Return the [x, y] coordinate for the center point of the cell that contains the specified text.  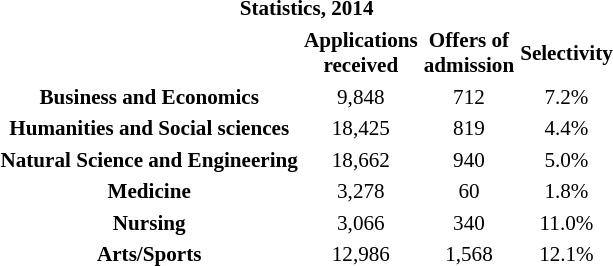
3,278 [360, 191]
819 [468, 128]
340 [468, 222]
18,662 [360, 160]
Offers of admission [468, 53]
60 [468, 191]
940 [468, 160]
9,848 [360, 96]
Applications received [360, 53]
3,066 [360, 222]
18,425 [360, 128]
712 [468, 96]
